Find where the given text appears and provide that cell's center as [X, Y] coordinate. 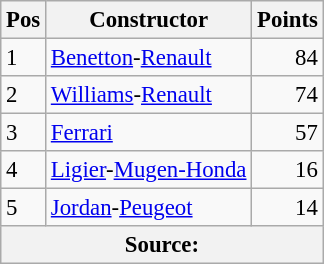
Points [288, 20]
Constructor [149, 20]
84 [288, 58]
Benetton-Renault [149, 58]
16 [288, 170]
4 [24, 170]
2 [24, 95]
1 [24, 58]
57 [288, 133]
74 [288, 95]
Ferrari [149, 133]
Williams-Renault [149, 95]
Ligier-Mugen-Honda [149, 170]
14 [288, 208]
Pos [24, 20]
Jordan-Peugeot [149, 208]
5 [24, 208]
Source: [162, 245]
3 [24, 133]
